Identify which cell holds the provided text, then report its (X, Y) central coordinate. 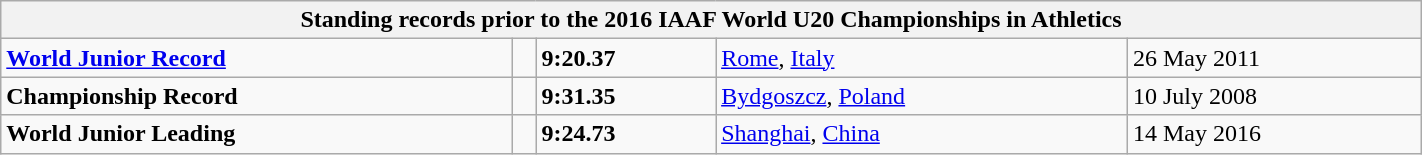
World Junior Leading (257, 134)
Rome, Italy (922, 58)
14 May 2016 (1274, 134)
9:24.73 (626, 134)
World Junior Record (257, 58)
Standing records prior to the 2016 IAAF World U20 Championships in Athletics (711, 20)
9:20.37 (626, 58)
26 May 2011 (1274, 58)
Championship Record (257, 96)
Bydgoszcz, Poland (922, 96)
9:31.35 (626, 96)
10 July 2008 (1274, 96)
Shanghai, China (922, 134)
